Find where the given text appears and provide that cell's center as (X, Y) coordinate. 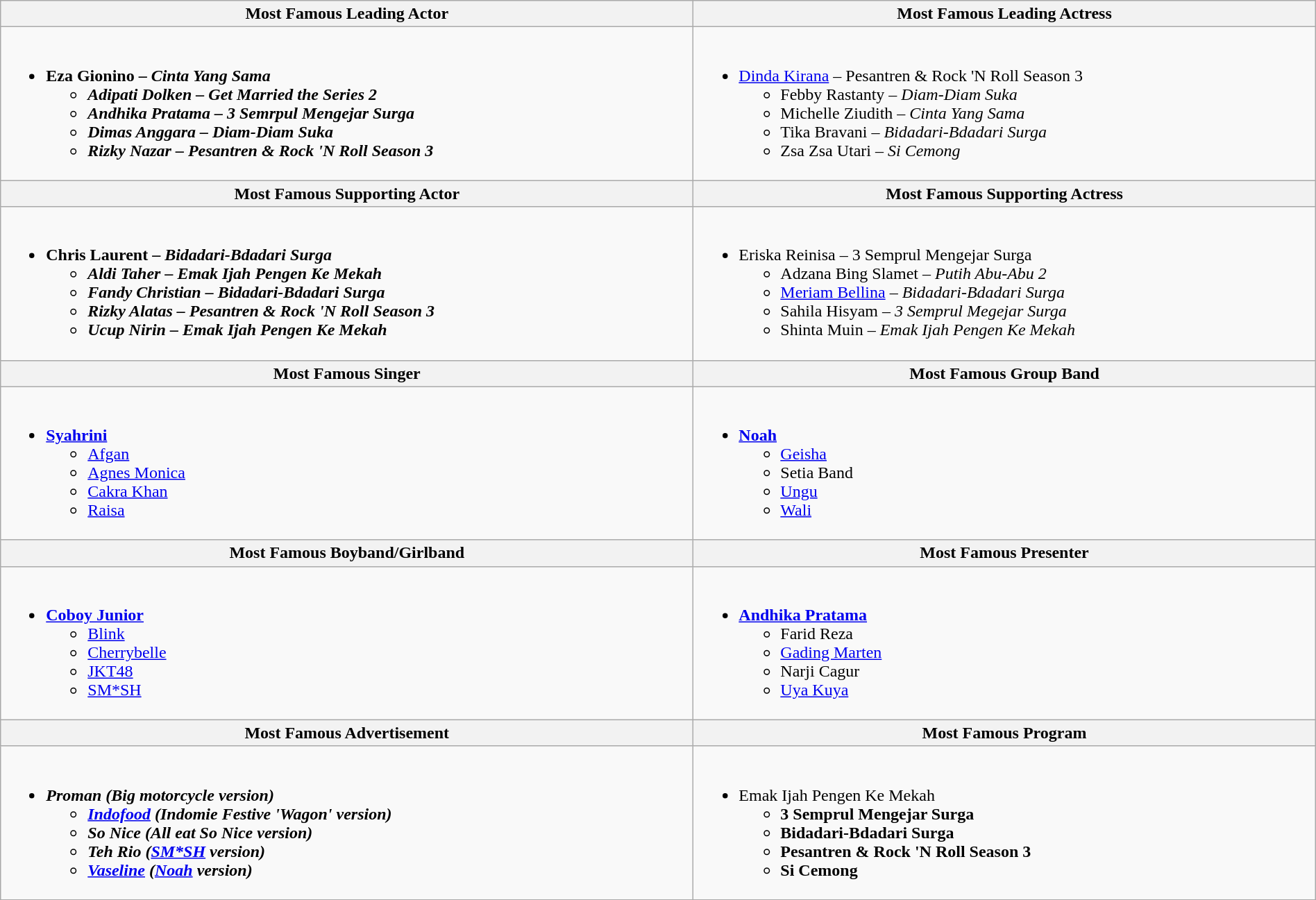
Most Famous Supporting Actress (1004, 194)
Andhika PratamaFarid RezaGading MartenNarji CagurUya Kuya (1004, 643)
Coboy JuniorBlinkCherrybelleJKT48SM*SH (347, 643)
Emak Ijah Pengen Ke Mekah3 Semprul Mengejar SurgaBidadari-Bdadari SurgaPesantren & Rock 'N Roll Season 3Si Cemong (1004, 823)
SyahriniAfganAgnes MonicaCakra KhanRaisa (347, 464)
Most Famous Singer (347, 373)
NoahGeishaSetia BandUnguWali (1004, 464)
Most Famous Leading Actress (1004, 14)
Most Famous Program (1004, 733)
Most Famous Group Band (1004, 373)
Most Famous Presenter (1004, 553)
Most Famous Boyband/Girlband (347, 553)
Most Famous Leading Actor (347, 14)
Most Famous Supporting Actor (347, 194)
Most Famous Advertisement (347, 733)
